Search for the cell housing the specified text and yield its [X, Y] center coordinate. 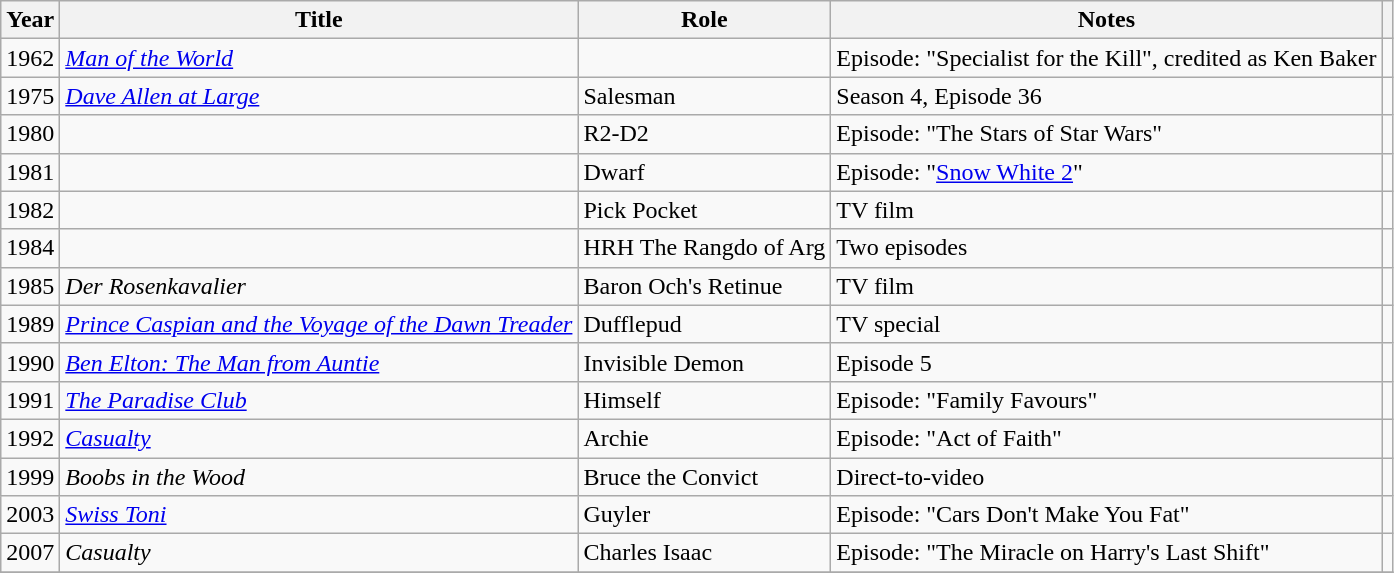
Notes [1106, 20]
HRH The Rangdo of Arg [704, 248]
Dwarf [704, 172]
Bruce the Convict [704, 477]
Direct-to-video [1106, 477]
Title [319, 20]
Episode: "Snow White 2" [1106, 172]
Guyler [704, 515]
Episode: "Family Favours" [1106, 400]
Year [30, 20]
Man of the World [319, 58]
Archie [704, 438]
1985 [30, 286]
1982 [30, 210]
1984 [30, 248]
Episode: "The Stars of Star Wars" [1106, 134]
2003 [30, 515]
Role [704, 20]
Baron Och's Retinue [704, 286]
The Paradise Club [319, 400]
Two episodes [1106, 248]
1980 [30, 134]
Swiss Toni [319, 515]
Episode: "Specialist for the Kill", credited as Ken Baker [1106, 58]
Season 4, Episode 36 [1106, 96]
Ben Elton: The Man from Auntie [319, 362]
Episode: "The Miracle on Harry's Last Shift" [1106, 553]
R2-D2 [704, 134]
Episode: "Cars Don't Make You Fat" [1106, 515]
TV special [1106, 324]
Salesman [704, 96]
Himself [704, 400]
Pick Pocket [704, 210]
1992 [30, 438]
Prince Caspian and the Voyage of the Dawn Treader [319, 324]
1975 [30, 96]
Dave Allen at Large [319, 96]
Der Rosenkavalier [319, 286]
Episode 5 [1106, 362]
1989 [30, 324]
Episode: "Act of Faith" [1106, 438]
1962 [30, 58]
Charles Isaac [704, 553]
Invisible Demon [704, 362]
1999 [30, 477]
1981 [30, 172]
Dufflepud [704, 324]
1990 [30, 362]
Boobs in the Wood [319, 477]
2007 [30, 553]
1991 [30, 400]
